Detect which cell encompasses the target text, then output its (x, y) center coordinate. 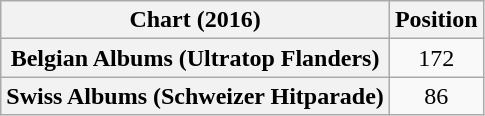
Swiss Albums (Schweizer Hitparade) (196, 96)
86 (436, 96)
Belgian Albums (Ultratop Flanders) (196, 58)
172 (436, 58)
Chart (2016) (196, 20)
Position (436, 20)
